Search for the cell housing the specified text and yield its [X, Y] center coordinate. 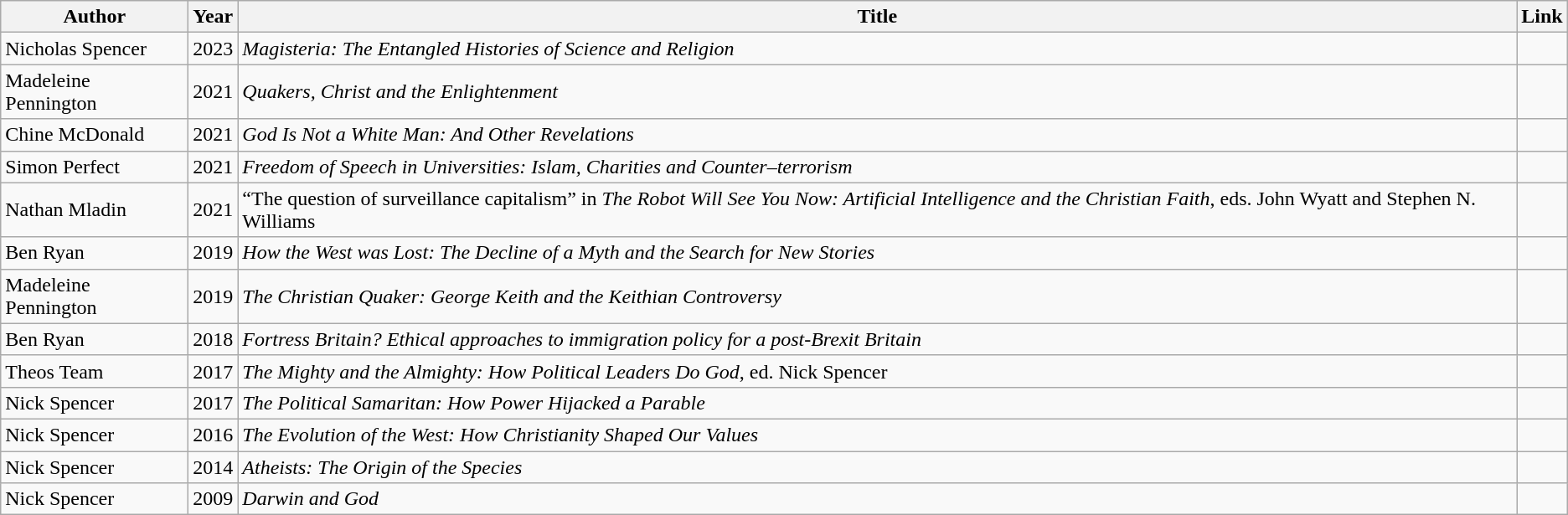
Link [1542, 17]
God Is Not a White Man: And Other Revelations [878, 135]
Nicholas Spencer [95, 49]
Chine McDonald [95, 135]
Theos Team [95, 371]
Title [878, 17]
Simon Perfect [95, 167]
Quakers, Christ and the Enlightenment [878, 92]
Fortress Britain? Ethical approaches to immigration policy for a post-Brexit Britain [878, 339]
2014 [213, 466]
How the West was Lost: The Decline of a Myth and the Search for New Stories [878, 253]
Year [213, 17]
Nathan Mladin [95, 209]
2023 [213, 49]
Magisteria: The Entangled Histories of Science and Religion [878, 49]
Atheists: The Origin of the Species [878, 466]
Freedom of Speech in Universities: Islam, Charities and Counter–terrorism [878, 167]
Author [95, 17]
Darwin and God [878, 499]
The Mighty and the Almighty: How Political Leaders Do God, ed. Nick Spencer [878, 371]
The Political Samaritan: How Power Hijacked a Parable [878, 403]
2018 [213, 339]
2009 [213, 499]
2016 [213, 435]
The Christian Quaker: George Keith and the Keithian Controversy [878, 296]
The Evolution of the West: How Christianity Shaped Our Values [878, 435]
